Determine the [X, Y] coordinate at the center of the cell enclosing the given text.  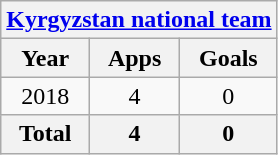
Kyrgyzstan national team [139, 20]
Year [46, 58]
Goals [229, 58]
2018 [46, 96]
Total [46, 134]
Apps [135, 58]
